Locate the cell with the specified text and output its (X, Y) center coordinate. 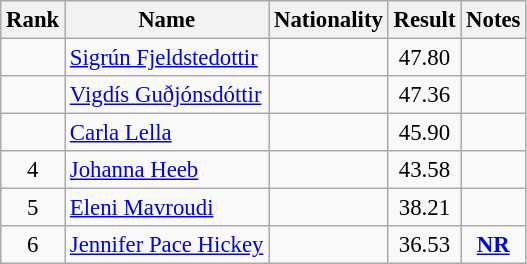
Johanna Heeb (167, 170)
43.58 (424, 170)
Rank (33, 20)
38.21 (424, 208)
Carla Lella (167, 133)
36.53 (424, 245)
47.36 (424, 95)
Eleni Mavroudi (167, 208)
NR (494, 245)
47.80 (424, 58)
Result (424, 20)
45.90 (424, 133)
6 (33, 245)
Name (167, 20)
Sigrún Fjeldstedottir (167, 58)
Notes (494, 20)
4 (33, 170)
Vigdís Guðjónsdóttir (167, 95)
5 (33, 208)
Nationality (328, 20)
Jennifer Pace Hickey (167, 245)
